Pinpoint the cell where the given text exists, returning its [x, y] midpoint coordinate. 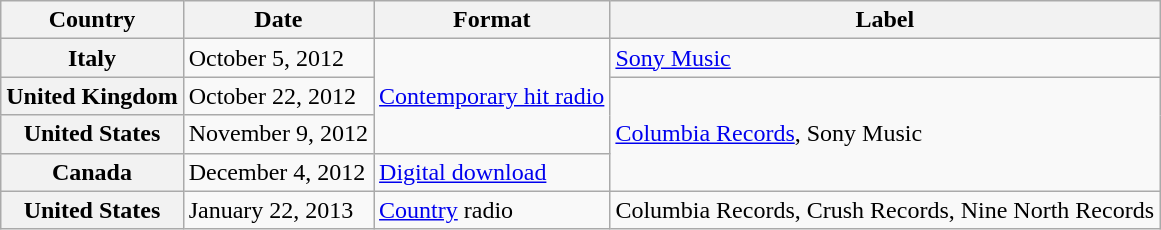
Country [92, 20]
Columbia Records, Crush Records, Nine North Records [885, 210]
Contemporary hit radio [492, 96]
Canada [92, 172]
Italy [92, 58]
Sony Music [885, 58]
October 5, 2012 [278, 58]
Columbia Records, Sony Music [885, 134]
United Kingdom [92, 96]
December 4, 2012 [278, 172]
Country radio [492, 210]
Label [885, 20]
Digital download [492, 172]
Date [278, 20]
October 22, 2012 [278, 96]
Format [492, 20]
January 22, 2013 [278, 210]
November 9, 2012 [278, 134]
